Scan for the cell matching the given text and deliver its [x, y] coordinate at center. 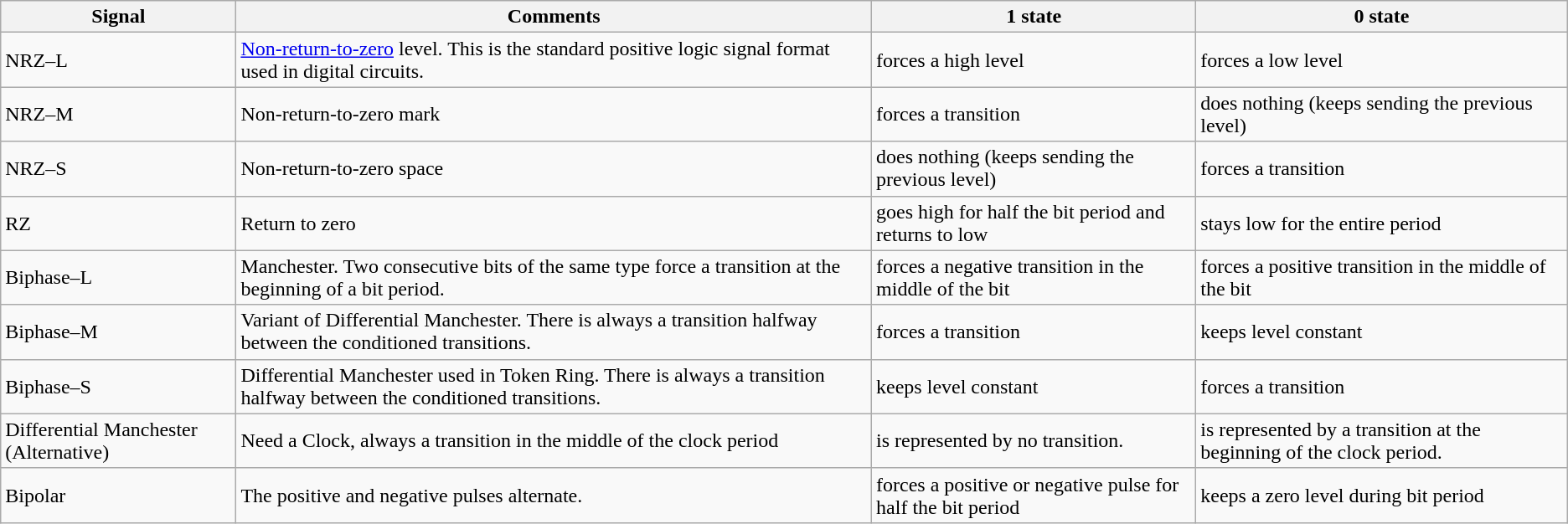
forces a high level [1034, 60]
Non-return-to-zero level. This is the standard positive logic signal format used in digital circuits. [554, 60]
is represented by a transition at the beginning of the clock period. [1382, 440]
Bipolar [119, 496]
Differential Manchester used in Token Ring. There is always a transition halfway between the conditioned transitions. [554, 387]
Return to zero [554, 223]
Biphase–L [119, 278]
forces a negative transition in the middle of the bit [1034, 278]
NRZ–S [119, 169]
1 state [1034, 17]
forces a low level [1382, 60]
Variant of Differential Manchester. There is always a transition halfway between the conditioned transitions. [554, 331]
Manchester. Two consecutive bits of the same type force a transition at the beginning of a bit period. [554, 278]
Differential Manchester (Alternative) [119, 440]
keeps a zero level during bit period [1382, 496]
forces a positive or negative pulse for half the bit period [1034, 496]
Need a Clock, always a transition in the middle of the clock period [554, 440]
NRZ–M [119, 114]
0 state [1382, 17]
Non-return-to-zero mark [554, 114]
forces a positive transition in the middle of the bit [1382, 278]
Biphase–S [119, 387]
The positive and negative pulses alternate. [554, 496]
NRZ–L [119, 60]
goes high for half the bit period and returns to low [1034, 223]
RZ [119, 223]
Comments [554, 17]
Signal [119, 17]
Non-return-to-zero space [554, 169]
is represented by no transition. [1034, 440]
stays low for the entire period [1382, 223]
Biphase–M [119, 331]
